Pinpoint the cell where the given text exists, returning its (x, y) midpoint coordinate. 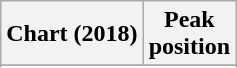
Peakposition (189, 34)
Chart (2018) (72, 34)
